Find where the given text appears and provide that cell's center as (x, y) coordinate. 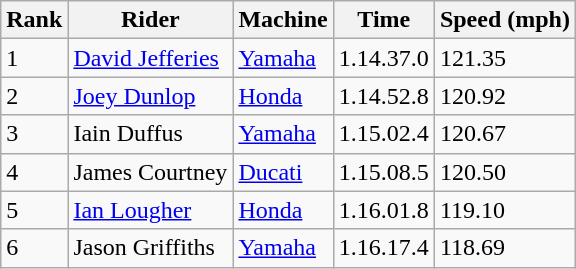
2 (34, 96)
Iain Duffus (150, 134)
121.35 (504, 58)
118.69 (504, 248)
Speed (mph) (504, 20)
1.14.52.8 (384, 96)
1.15.02.4 (384, 134)
1.14.37.0 (384, 58)
James Courtney (150, 172)
1.16.01.8 (384, 210)
1 (34, 58)
4 (34, 172)
David Jefferies (150, 58)
Rider (150, 20)
1.15.08.5 (384, 172)
1.16.17.4 (384, 248)
119.10 (504, 210)
120.92 (504, 96)
Machine (283, 20)
120.67 (504, 134)
Joey Dunlop (150, 96)
Time (384, 20)
Ian Lougher (150, 210)
Jason Griffiths (150, 248)
Ducati (283, 172)
6 (34, 248)
3 (34, 134)
5 (34, 210)
Rank (34, 20)
120.50 (504, 172)
